Locate the cell with the specified text and output its (X, Y) center coordinate. 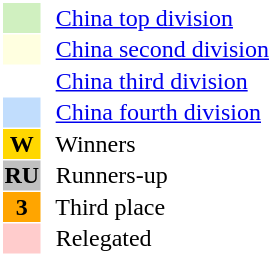
RU (22, 175)
China third division (156, 81)
Relegated (156, 239)
China second division (156, 49)
China fourth division (156, 113)
China top division (156, 18)
W (22, 144)
3 (22, 207)
Winners (156, 144)
Runners-up (156, 175)
Third place (156, 207)
